Detect which cell encompasses the target text, then output its [X, Y] center coordinate. 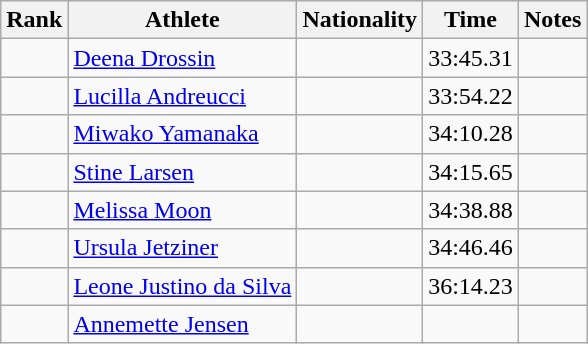
Ursula Jetziner [182, 248]
Stine Larsen [182, 172]
34:15.65 [471, 172]
Rank [34, 20]
Melissa Moon [182, 210]
36:14.23 [471, 286]
Deena Drossin [182, 58]
Athlete [182, 20]
34:10.28 [471, 134]
Time [471, 20]
33:54.22 [471, 96]
Lucilla Andreucci [182, 96]
Annemette Jensen [182, 324]
34:46.46 [471, 248]
Notes [552, 20]
33:45.31 [471, 58]
Leone Justino da Silva [182, 286]
Nationality [360, 20]
Miwako Yamanaka [182, 134]
34:38.88 [471, 210]
